Return [x, y] of the center of cell containing provided text 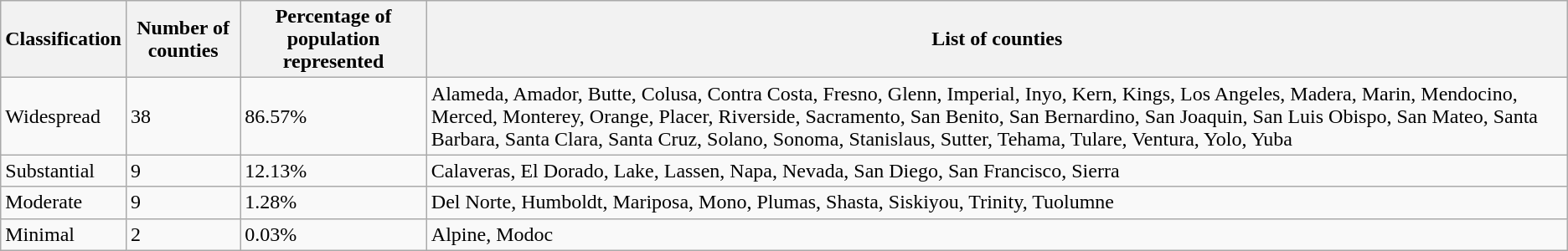
Calaveras, El Dorado, Lake, Lassen, Napa, Nevada, San Diego, San Francisco, Sierra [997, 171]
Widespread [64, 116]
List of counties [997, 39]
Minimal [64, 234]
0.03% [333, 234]
2 [183, 234]
Classification [64, 39]
Percentage of population represented [333, 39]
Alpine, Modoc [997, 234]
86.57% [333, 116]
12.13% [333, 171]
Moderate [64, 202]
1.28% [333, 202]
38 [183, 116]
Del Norte, Humboldt, Mariposa, Mono, Plumas, Shasta, Siskiyou, Trinity, Tuolumne [997, 202]
Number of counties [183, 39]
Substantial [64, 171]
